Return (x, y) of the center of cell containing provided text 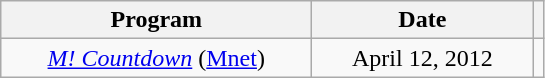
M! Countdown (Mnet) (156, 58)
April 12, 2012 (422, 58)
Date (422, 20)
Program (156, 20)
